Search for the cell housing the specified text and yield its (x, y) center coordinate. 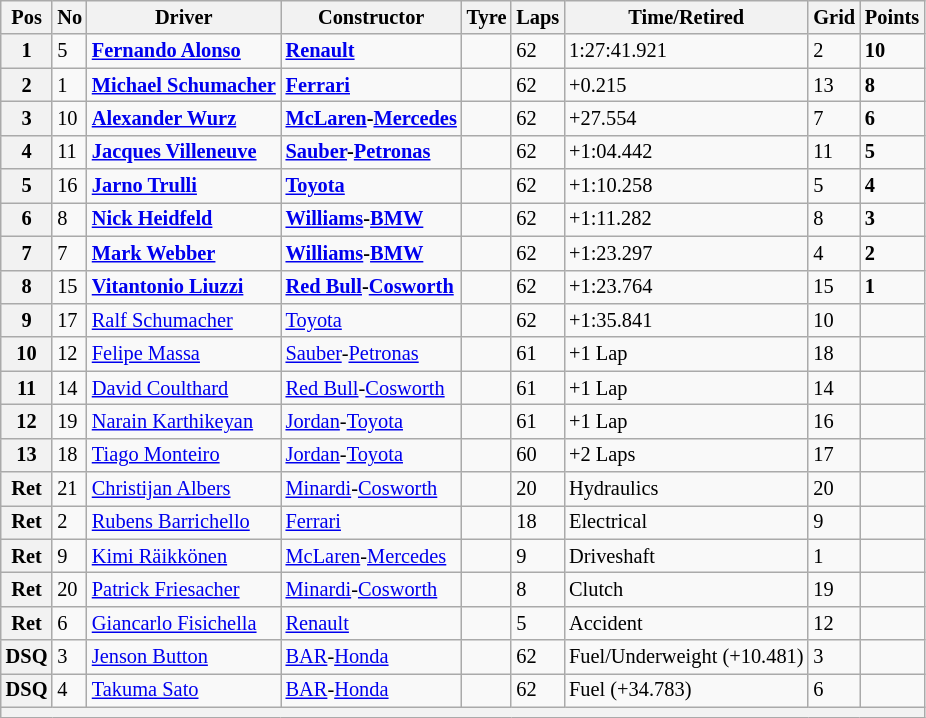
Driveshaft (686, 556)
Fuel (+34.783) (686, 690)
Narain Karthikeyan (184, 421)
+1:11.282 (686, 219)
Laps (538, 17)
Points (892, 17)
Jarno Trulli (184, 186)
Nick Heidfeld (184, 219)
Felipe Massa (184, 354)
David Coulthard (184, 388)
No (70, 17)
Fernando Alonso (184, 51)
Constructor (372, 17)
Tiago Monteiro (184, 455)
+27.554 (686, 118)
Jenson Button (184, 657)
1:27:41.921 (686, 51)
+1:04.442 (686, 152)
+1:23.764 (686, 287)
+2 Laps (686, 455)
Ralf Schumacher (184, 320)
Driver (184, 17)
Hydraulics (686, 489)
Accident (686, 623)
Giancarlo Fisichella (184, 623)
Mark Webber (184, 253)
Fuel/Underweight (+10.481) (686, 657)
Christijan Albers (184, 489)
Takuma Sato (184, 690)
60 (538, 455)
Kimi Räikkönen (184, 556)
+1:23.297 (686, 253)
Tyre (487, 17)
Rubens Barrichello (184, 522)
+1:35.841 (686, 320)
Grid (834, 17)
Time/Retired (686, 17)
Pos (27, 17)
Jacques Villeneuve (184, 152)
21 (70, 489)
Alexander Wurz (184, 118)
+0.215 (686, 85)
Michael Schumacher (184, 85)
Vitantonio Liuzzi (184, 287)
Patrick Friesacher (184, 589)
Electrical (686, 522)
+1:10.258 (686, 186)
Clutch (686, 589)
